Identify which cell holds the provided text, then report its (x, y) central coordinate. 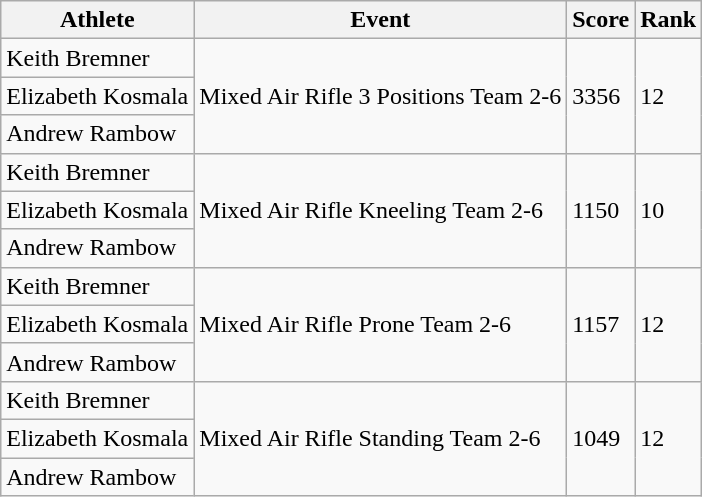
Mixed Air Rifle 3 Positions Team 2-6 (380, 96)
1150 (601, 210)
1049 (601, 438)
Rank (668, 20)
Mixed Air Rifle Prone Team 2-6 (380, 324)
Score (601, 20)
Athlete (98, 20)
1157 (601, 324)
Mixed Air Rifle Standing Team 2-6 (380, 438)
10 (668, 210)
3356 (601, 96)
Event (380, 20)
Mixed Air Rifle Kneeling Team 2-6 (380, 210)
